Detect which cell encompasses the target text, then output its (x, y) center coordinate. 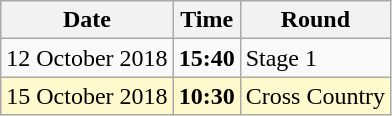
15:40 (206, 58)
Cross Country (315, 96)
12 October 2018 (87, 58)
Time (206, 20)
15 October 2018 (87, 96)
10:30 (206, 96)
Stage 1 (315, 58)
Date (87, 20)
Round (315, 20)
